Find where the given text appears and provide that cell's center as (X, Y) coordinate. 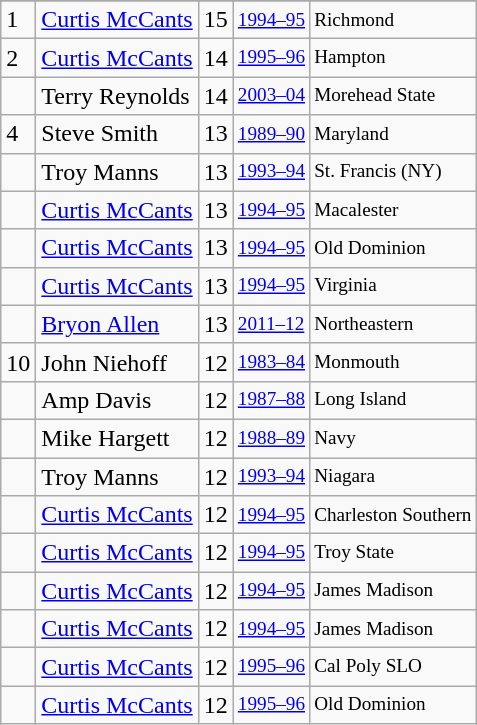
1988–89 (271, 438)
Bryon Allen (117, 324)
1983–84 (271, 362)
Maryland (393, 134)
2011–12 (271, 324)
Niagara (393, 477)
Troy State (393, 553)
Terry Reynolds (117, 96)
2 (18, 58)
Mike Hargett (117, 438)
St. Francis (NY) (393, 172)
4 (18, 134)
1989–90 (271, 134)
Navy (393, 438)
10 (18, 362)
1 (18, 20)
2003–04 (271, 96)
Steve Smith (117, 134)
Charleston Southern (393, 515)
Hampton (393, 58)
Virginia (393, 286)
Richmond (393, 20)
John Niehoff (117, 362)
Monmouth (393, 362)
15 (216, 20)
Cal Poly SLO (393, 667)
Long Island (393, 400)
Macalester (393, 210)
Amp Davis (117, 400)
Northeastern (393, 324)
1987–88 (271, 400)
Morehead State (393, 96)
